Search for the cell housing the specified text and yield its [x, y] center coordinate. 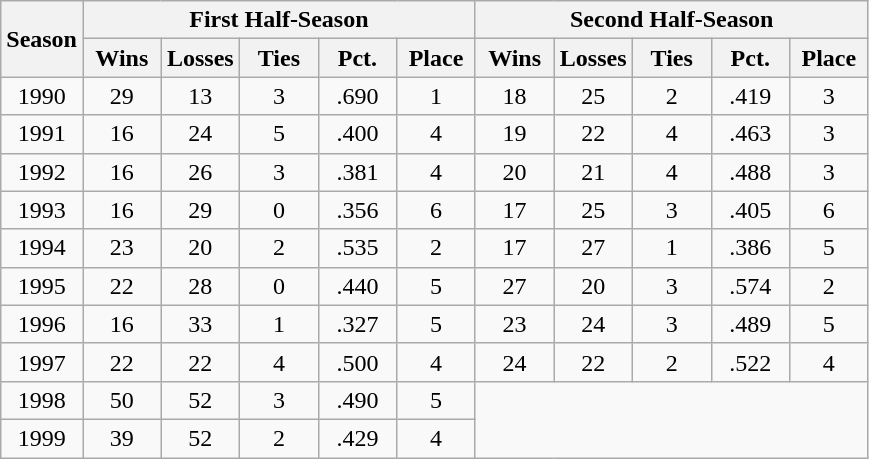
.381 [358, 172]
Season [42, 39]
.440 [358, 286]
Second Half-Season [672, 20]
.429 [358, 438]
.419 [750, 96]
39 [122, 438]
1995 [42, 286]
.574 [750, 286]
.522 [750, 362]
18 [514, 96]
.400 [358, 134]
1990 [42, 96]
13 [200, 96]
First Half-Season [278, 20]
1993 [42, 210]
19 [514, 134]
.490 [358, 400]
.690 [358, 96]
.386 [750, 248]
1992 [42, 172]
28 [200, 286]
1997 [42, 362]
1994 [42, 248]
1999 [42, 438]
.500 [358, 362]
.356 [358, 210]
.463 [750, 134]
50 [122, 400]
.327 [358, 324]
.535 [358, 248]
1998 [42, 400]
33 [200, 324]
21 [594, 172]
1991 [42, 134]
.405 [750, 210]
.488 [750, 172]
26 [200, 172]
.489 [750, 324]
1996 [42, 324]
